Search for the cell housing the specified text and yield its (X, Y) center coordinate. 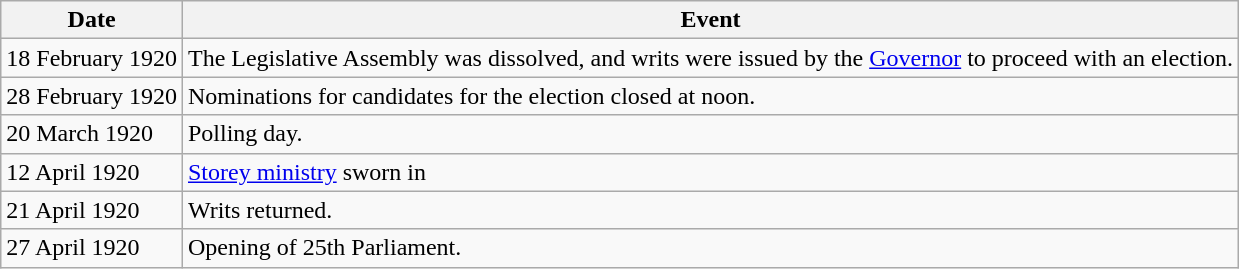
28 February 1920 (92, 96)
Opening of 25th Parliament. (710, 248)
18 February 1920 (92, 58)
Nominations for candidates for the election closed at noon. (710, 96)
Polling day. (710, 134)
Date (92, 20)
21 April 1920 (92, 210)
12 April 1920 (92, 172)
20 March 1920 (92, 134)
Event (710, 20)
The Legislative Assembly was dissolved, and writs were issued by the Governor to proceed with an election. (710, 58)
Storey ministry sworn in (710, 172)
27 April 1920 (92, 248)
Writs returned. (710, 210)
